From the cell containing the given text, extract its center point as [X, Y] coordinate. 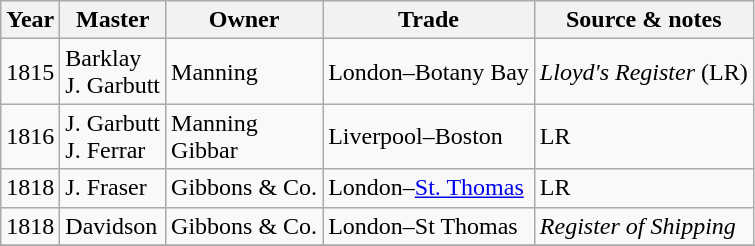
Year [30, 20]
London–Botany Bay [429, 72]
London–St Thomas [429, 226]
Lloyd's Register (LR) [644, 72]
Trade [429, 20]
Register of Shipping [644, 226]
J. GarbuttJ. Ferrar [113, 136]
1815 [30, 72]
1816 [30, 136]
Davidson [113, 226]
J. Fraser [113, 188]
Manning [244, 72]
Source & notes [644, 20]
Master [113, 20]
ManningGibbar [244, 136]
London–St. Thomas [429, 188]
BarklayJ. Garbutt [113, 72]
Liverpool–Boston [429, 136]
Owner [244, 20]
